Locate the cell with the specified text and output its [X, Y] center coordinate. 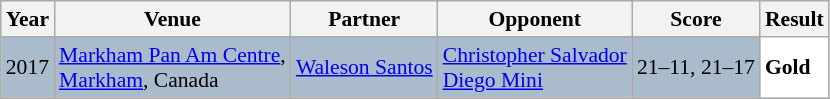
2017 [28, 68]
Result [794, 19]
Christopher Salvador Diego Mini [535, 68]
21–11, 21–17 [696, 68]
Score [696, 19]
Opponent [535, 19]
Markham Pan Am Centre,Markham, Canada [172, 68]
Year [28, 19]
Gold [794, 68]
Partner [364, 19]
Venue [172, 19]
Waleson Santos [364, 68]
